Identify which cell holds the provided text, then report its (X, Y) central coordinate. 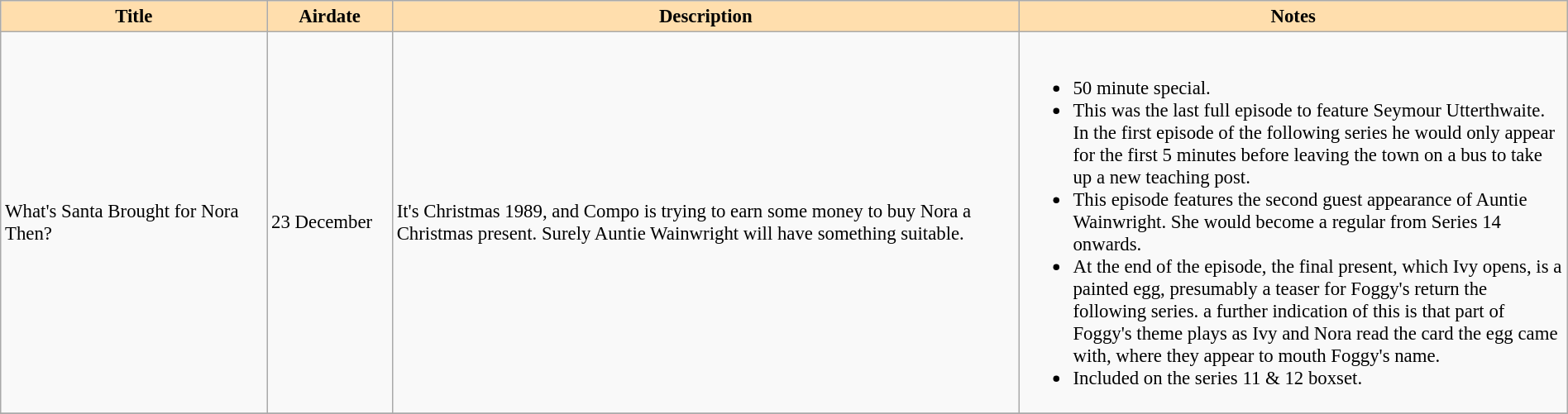
23 December (330, 223)
Notes (1293, 17)
It's Christmas 1989, and Compo is trying to earn some money to buy Nora a Christmas present. Surely Auntie Wainwright will have something suitable. (705, 223)
What's Santa Brought for Nora Then? (134, 223)
Description (705, 17)
Airdate (330, 17)
Title (134, 17)
